Extract the (x, y) coordinate from the center of the cell holding the provided text.  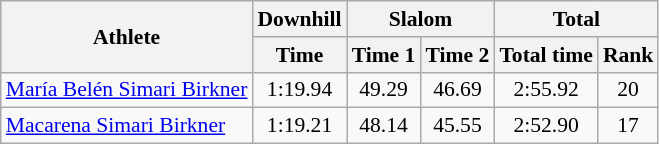
Slalom (421, 19)
Time 2 (457, 55)
Time 1 (384, 55)
2:55.92 (546, 90)
Downhill (299, 19)
María Belén Simari Birkner (127, 90)
2:52.90 (546, 126)
46.69 (457, 90)
20 (628, 90)
1:19.94 (299, 90)
45.55 (457, 126)
Total (576, 19)
48.14 (384, 126)
Athlete (127, 36)
Rank (628, 55)
Total time (546, 55)
Macarena Simari Birkner (127, 126)
1:19.21 (299, 126)
17 (628, 126)
49.29 (384, 90)
Time (299, 55)
